Scan for the cell matching the given text and deliver its [X, Y] coordinate at center. 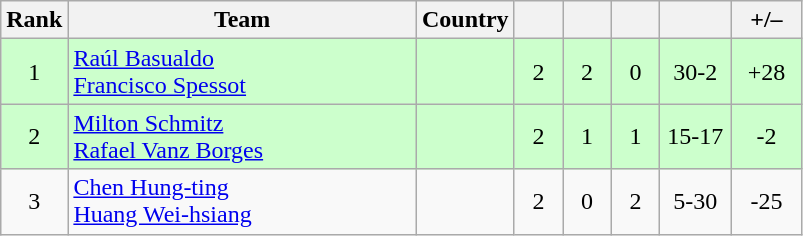
Milton SchmitzRafael Vanz Borges [242, 136]
-25 [766, 202]
3 [34, 202]
Chen Hung-tingHuang Wei-hsiang [242, 202]
+28 [766, 72]
5-30 [696, 202]
Country [465, 20]
30-2 [696, 72]
-2 [766, 136]
Team [242, 20]
15-17 [696, 136]
Raúl BasualdoFrancisco Spessot [242, 72]
Rank [34, 20]
+/– [766, 20]
